Extract the [X, Y] coordinate from the center of the cell holding the provided text.  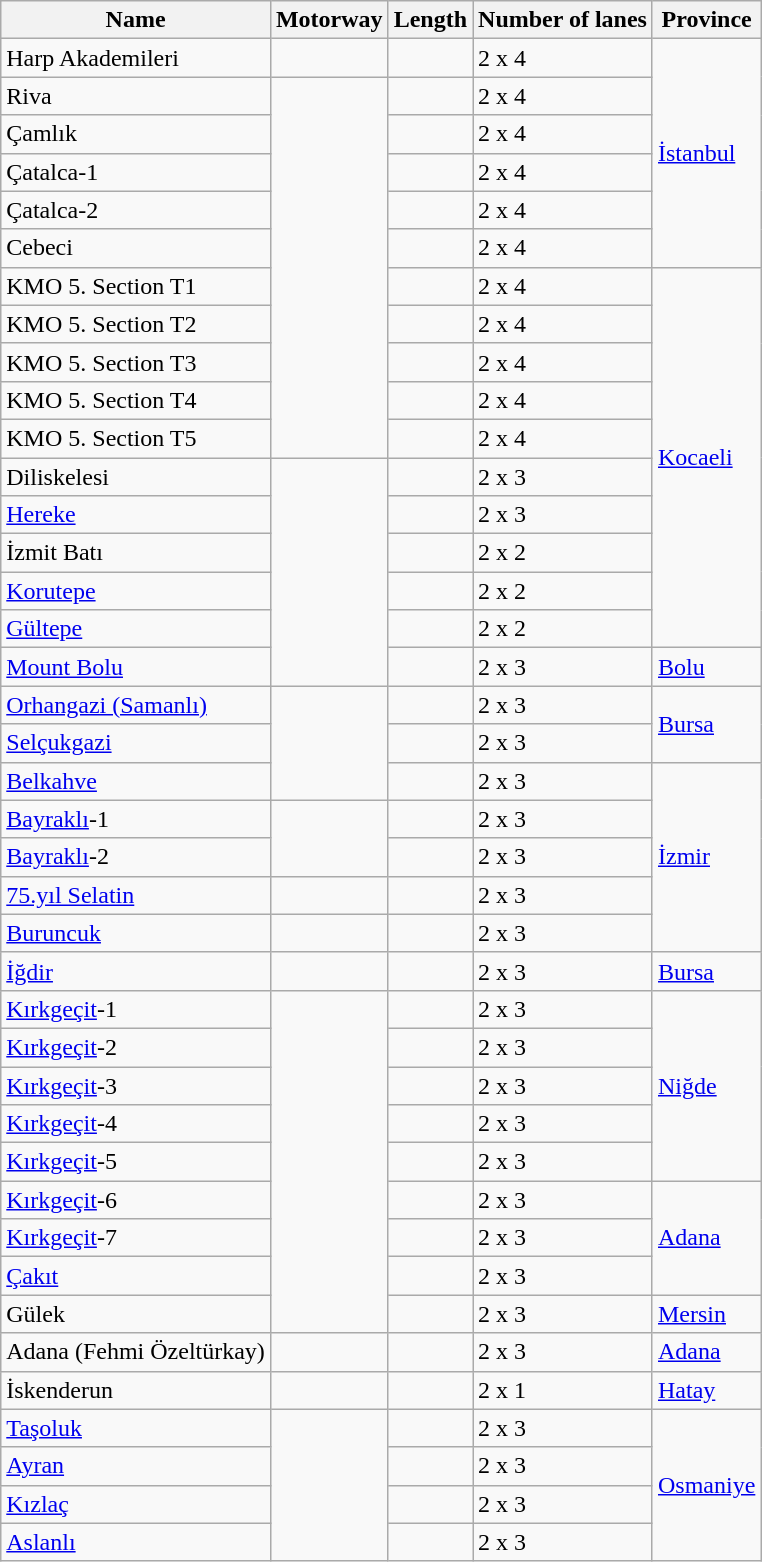
İzmit Batı [136, 553]
Hereke [136, 515]
Kocaeli [706, 458]
KMO 5. Section T3 [136, 362]
Osmaniye [706, 1485]
KMO 5. Section T1 [136, 286]
Kırkgeçit-7 [136, 1238]
Motorway [329, 20]
Buruncuk [136, 933]
Bolu [706, 667]
Kırkgeçit-3 [136, 1085]
İğdir [136, 971]
Province [706, 20]
Mersin [706, 1314]
75.yıl Selatin [136, 895]
Name [136, 20]
Kırkgeçit-1 [136, 1009]
Çatalca-1 [136, 172]
İzmir [706, 857]
Hatay [706, 1390]
Kırkgeçit-2 [136, 1047]
Gültepe [136, 629]
İskenderun [136, 1390]
Aslanlı [136, 1542]
Mount Bolu [136, 667]
KMO 5. Section T2 [136, 324]
Number of lanes [563, 20]
2 x 1 [563, 1390]
Orhangazi (Samanlı) [136, 705]
Kırkgeçit-6 [136, 1200]
Adana (Fehmi Özeltürkay) [136, 1352]
Taşoluk [136, 1428]
Riva [136, 96]
KMO 5. Section T5 [136, 438]
Selçukgazi [136, 743]
Gülek [136, 1314]
Çatalca-2 [136, 210]
Korutepe [136, 591]
Bayraklı-1 [136, 819]
Diliskelesi [136, 477]
Length [430, 20]
Harp Akademileri [136, 58]
Belkahve [136, 781]
Bayraklı-2 [136, 857]
Niğde [706, 1085]
Kırkgeçit-5 [136, 1162]
Cebeci [136, 248]
KMO 5. Section T4 [136, 400]
İstanbul [706, 153]
Çakıt [136, 1276]
Çamlık [136, 134]
Kızlaç [136, 1504]
Ayran [136, 1466]
Kırkgeçit-4 [136, 1124]
